Determine the (X, Y) coordinate at the center of the cell enclosing the given text.  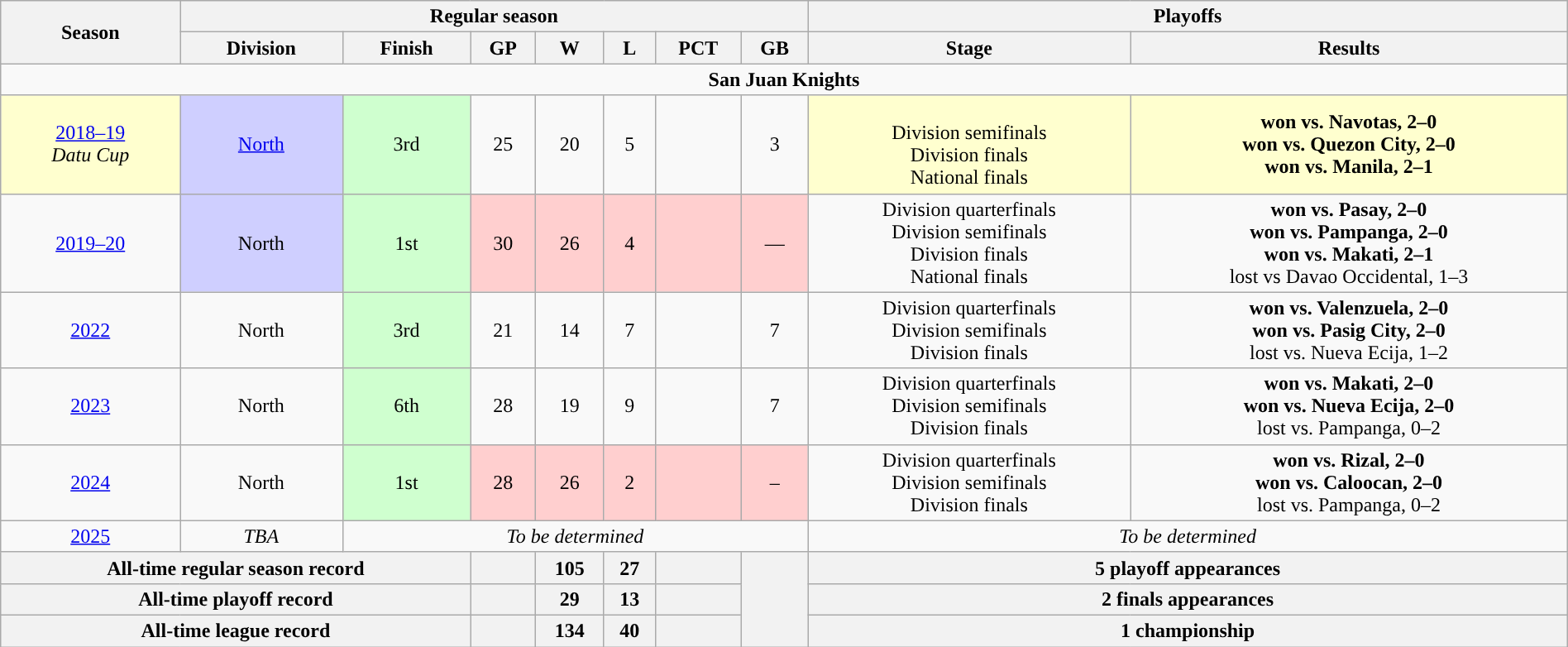
Stage (969, 48)
L (629, 48)
Division semifinals Division finals National finals (969, 144)
2 (629, 482)
— (774, 243)
14 (569, 330)
won vs. Makati, 2–0 won vs. Nueva Ecija, 2–0 lost vs. Pampanga, 0–2 (1350, 406)
All-time playoff record (236, 599)
5 playoff appearances (1188, 568)
13 (629, 599)
Results (1350, 48)
6th (407, 406)
won vs. Pasay, 2–0 won vs. Pampanga, 2–0 won vs. Makati, 2–1 lost vs Davao Occidental, 1–3 (1350, 243)
Division quarterfinals Division semifinals Division finals National finals (969, 243)
134 (569, 630)
Regular season (495, 17)
25 (503, 144)
San Juan Knights (784, 79)
– (774, 482)
Season (91, 32)
All-time regular season record (236, 568)
27 (629, 568)
2 finals appearances (1188, 599)
2024 (91, 482)
2019–20 (91, 243)
21 (503, 330)
2022 (91, 330)
3 (774, 144)
105 (569, 568)
19 (569, 406)
GB (774, 48)
1 championship (1188, 630)
Playoffs (1188, 17)
GP (503, 48)
W (569, 48)
2018–19 Datu Cup (91, 144)
Finish (407, 48)
won vs. Rizal, 2–0won vs. Caloocan, 2–0lost vs. Pampanga, 0–2 (1350, 482)
Division (261, 48)
29 (569, 599)
5 (629, 144)
30 (503, 243)
20 (569, 144)
won vs. Navotas, 2–0 won vs. Quezon City, 2–0 won vs. Manila, 2–1 (1350, 144)
2025 (91, 536)
All-time league record (236, 630)
2023 (91, 406)
Division quarterfinalsDivision semifinalsDivision finals (969, 482)
9 (629, 406)
40 (629, 630)
4 (629, 243)
won vs. Valenzuela, 2–0 won vs. Pasig City, 2–0 lost vs. Nueva Ecija, 1–2 (1350, 330)
PCT (698, 48)
TBA (261, 536)
